Return the (X, Y) coordinate for the center point of the cell that contains the specified text.  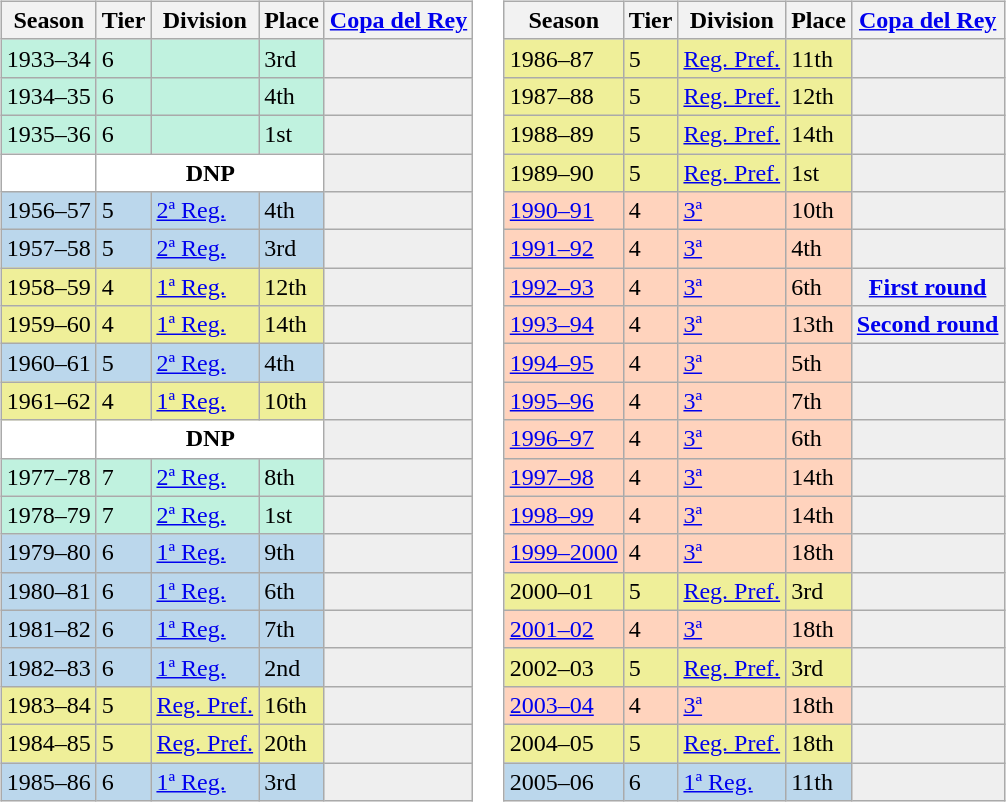
1996–97 (564, 439)
8th (292, 477)
1984–85 (48, 743)
1977–78 (48, 477)
1982–83 (48, 667)
2003–04 (564, 705)
20th (292, 743)
1990–91 (564, 211)
1935–36 (48, 134)
5th (819, 363)
1958–59 (48, 287)
13th (819, 325)
2001–02 (564, 629)
1985–86 (48, 781)
1998–99 (564, 515)
1978–79 (48, 515)
1991–92 (564, 249)
2nd (292, 667)
1988–89 (564, 134)
1987–88 (564, 96)
2004–05 (564, 743)
1983–84 (48, 705)
Second round (928, 325)
1986–87 (564, 58)
1992–93 (564, 287)
First round (928, 287)
16th (292, 705)
1997–98 (564, 477)
2000–01 (564, 591)
1999–2000 (564, 553)
1959–60 (48, 325)
1933–34 (48, 58)
1956–57 (48, 211)
1960–61 (48, 363)
9th (292, 553)
1995–96 (564, 401)
1979–80 (48, 553)
1980–81 (48, 591)
1961–62 (48, 401)
1993–94 (564, 325)
2002–03 (564, 667)
2005–06 (564, 781)
1989–90 (564, 173)
1994–95 (564, 363)
1981–82 (48, 629)
1934–35 (48, 96)
1957–58 (48, 249)
